Output the [x, y] coordinate of the center of the cell containing the given text.  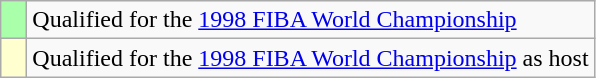
Qualified for the 1998 FIBA World Championship as host [310, 58]
Qualified for the 1998 FIBA World Championship [310, 20]
